Return the (x, y) coordinate for the center point of the cell that contains the specified text.  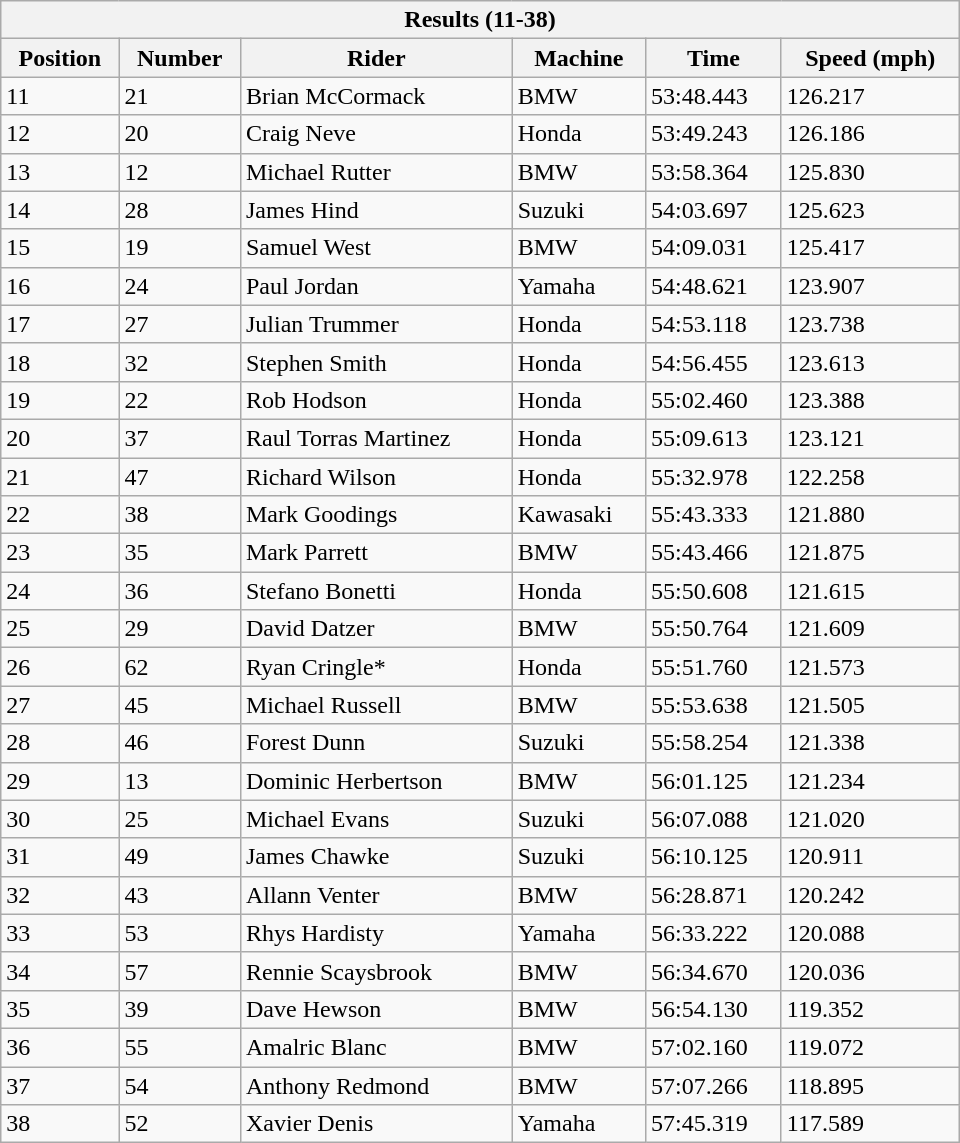
55:43.466 (713, 553)
57:07.266 (713, 1085)
Dominic Herbertson (376, 781)
121.020 (870, 819)
125.830 (870, 172)
117.589 (870, 1124)
Machine (578, 58)
57:45.319 (713, 1124)
54:48.621 (713, 286)
123.907 (870, 286)
Results (11-38) (480, 20)
47 (180, 477)
123.613 (870, 362)
55:53.638 (713, 705)
55:32.978 (713, 477)
39 (180, 1009)
120.036 (870, 971)
56:54.130 (713, 1009)
123.738 (870, 324)
Rob Hodson (376, 400)
121.505 (870, 705)
46 (180, 743)
Kawasaki (578, 515)
Raul Torras Martinez (376, 438)
Stephen Smith (376, 362)
56:28.871 (713, 895)
Mark Goodings (376, 515)
125.623 (870, 210)
121.615 (870, 591)
Dave Hewson (376, 1009)
Julian Trummer (376, 324)
Number (180, 58)
Ryan Cringle* (376, 667)
56:01.125 (713, 781)
Stefano Bonetti (376, 591)
11 (60, 96)
121.234 (870, 781)
Allann Venter (376, 895)
Richard Wilson (376, 477)
55:51.760 (713, 667)
Rider (376, 58)
123.388 (870, 400)
57 (180, 971)
Rennie Scaysbrook (376, 971)
Amalric Blanc (376, 1047)
54 (180, 1085)
54:03.697 (713, 210)
126.186 (870, 134)
55:43.333 (713, 515)
26 (60, 667)
55:50.764 (713, 629)
53 (180, 933)
33 (60, 933)
Position (60, 58)
Anthony Redmond (376, 1085)
Brian McCormack (376, 96)
53:49.243 (713, 134)
45 (180, 705)
121.338 (870, 743)
120.242 (870, 895)
30 (60, 819)
125.417 (870, 248)
55 (180, 1047)
Michael Russell (376, 705)
Xavier Denis (376, 1124)
57:02.160 (713, 1047)
55:50.608 (713, 591)
18 (60, 362)
121.573 (870, 667)
31 (60, 857)
Time (713, 58)
56:34.670 (713, 971)
118.895 (870, 1085)
Speed (mph) (870, 58)
23 (60, 553)
Forest Dunn (376, 743)
54:09.031 (713, 248)
Mark Parrett (376, 553)
56:10.125 (713, 857)
56:33.222 (713, 933)
54:56.455 (713, 362)
17 (60, 324)
56:07.088 (713, 819)
16 (60, 286)
49 (180, 857)
James Hind (376, 210)
119.072 (870, 1047)
120.088 (870, 933)
15 (60, 248)
119.352 (870, 1009)
55:02.460 (713, 400)
62 (180, 667)
54:53.118 (713, 324)
Rhys Hardisty (376, 933)
David Datzer (376, 629)
123.121 (870, 438)
122.258 (870, 477)
55:09.613 (713, 438)
Michael Evans (376, 819)
53:48.443 (713, 96)
120.911 (870, 857)
Craig Neve (376, 134)
53:58.364 (713, 172)
34 (60, 971)
121.609 (870, 629)
52 (180, 1124)
43 (180, 895)
55:58.254 (713, 743)
14 (60, 210)
121.875 (870, 553)
Paul Jordan (376, 286)
James Chawke (376, 857)
121.880 (870, 515)
126.217 (870, 96)
Samuel West (376, 248)
Michael Rutter (376, 172)
